Search for the cell housing the specified text and yield its [x, y] center coordinate. 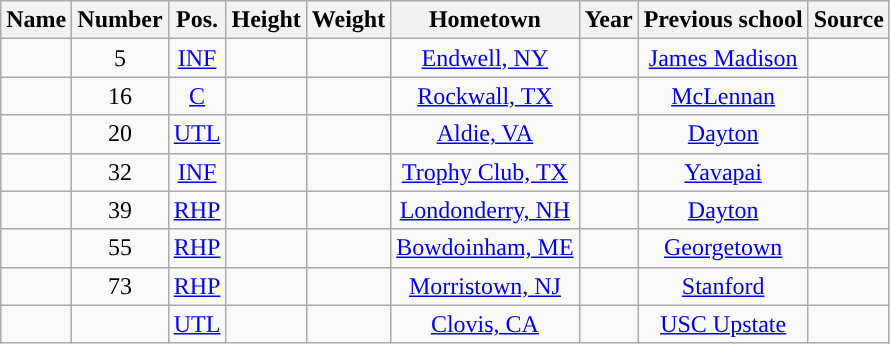
USC Upstate [723, 324]
Yavapai [723, 172]
Source [848, 20]
Clovis, CA [485, 324]
Rockwall, TX [485, 96]
Number [120, 20]
McLennan [723, 96]
Year [608, 20]
Weight [348, 20]
20 [120, 134]
Georgetown [723, 248]
James Madison [723, 58]
Endwell, NY [485, 58]
Aldie, VA [485, 134]
Height [266, 20]
16 [120, 96]
5 [120, 58]
Name [36, 20]
Trophy Club, TX [485, 172]
Hometown [485, 20]
55 [120, 248]
Stanford [723, 286]
Bowdoinham, ME [485, 248]
Previous school [723, 20]
Pos. [197, 20]
32 [120, 172]
Londonderry, NH [485, 210]
39 [120, 210]
73 [120, 286]
C [197, 96]
Morristown, NJ [485, 286]
